Provide the (x, y) coordinate of the cell's center where the given text is located.  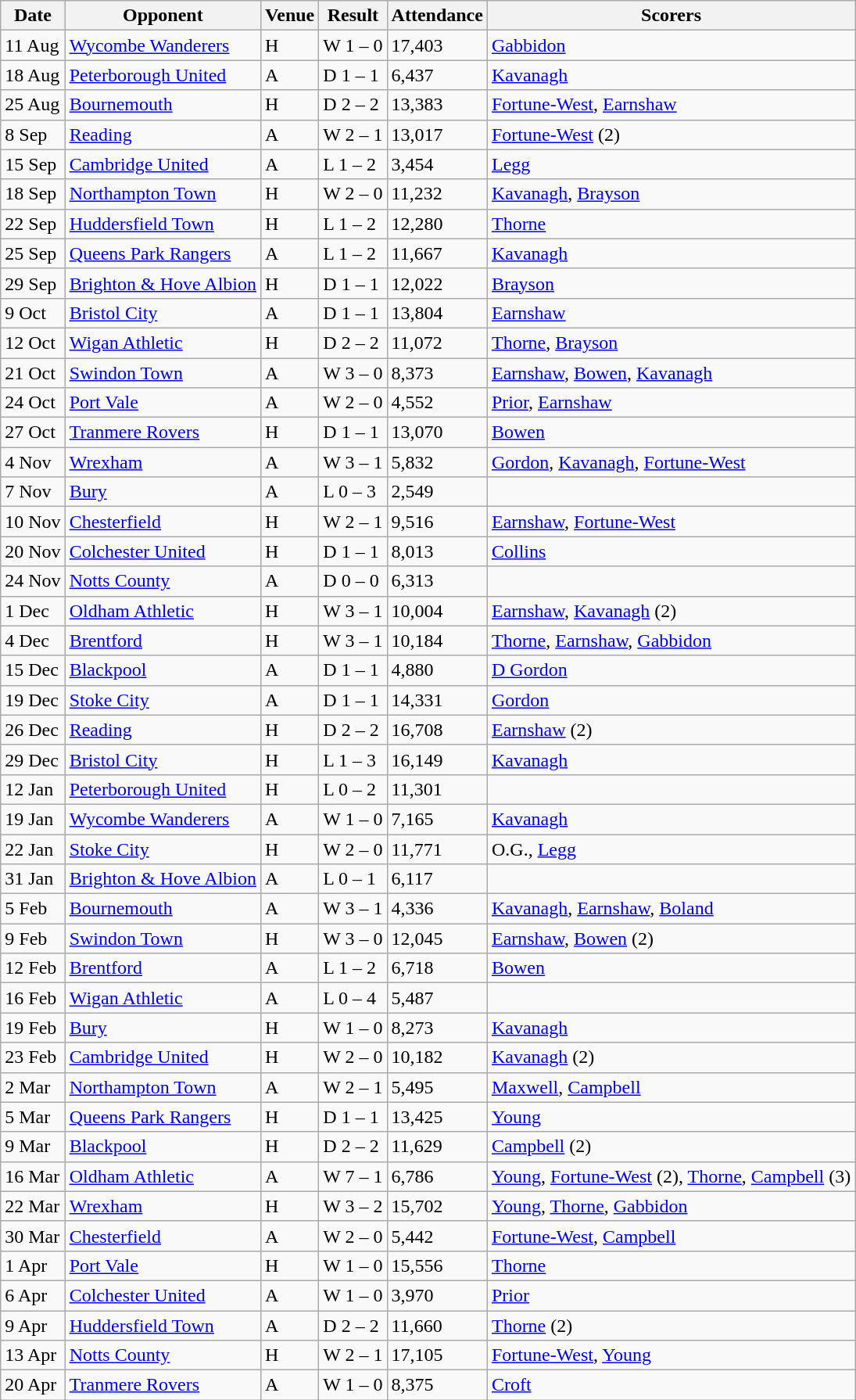
Date (33, 16)
Kavanagh (2) (671, 1057)
Scorers (671, 16)
11 Aug (33, 45)
2,549 (437, 492)
15 Sep (33, 164)
Legg (671, 164)
11,667 (437, 253)
11,771 (437, 849)
11,232 (437, 194)
3,454 (437, 164)
Young, Thorne, Gabbidon (671, 1206)
L 0 – 2 (353, 789)
Prior, Earnshaw (671, 403)
6,117 (437, 879)
25 Sep (33, 253)
20 Nov (33, 551)
6,313 (437, 581)
6,786 (437, 1176)
18 Aug (33, 75)
24 Nov (33, 581)
25 Aug (33, 105)
18 Sep (33, 194)
L 0 – 3 (353, 492)
12 Oct (33, 343)
6 Apr (33, 1295)
15 Dec (33, 670)
12 Feb (33, 968)
29 Sep (33, 283)
W 3 – 2 (353, 1206)
15,702 (437, 1206)
D 0 – 0 (353, 581)
11,301 (437, 789)
Opponent (163, 16)
Fortune-West, Young (671, 1355)
W 7 – 1 (353, 1176)
16 Mar (33, 1176)
8,273 (437, 1028)
Result (353, 16)
22 Mar (33, 1206)
4,552 (437, 403)
Venue (290, 16)
Croft (671, 1385)
9 Oct (33, 313)
4,336 (437, 909)
Gabbidon (671, 45)
13,070 (437, 433)
3,970 (437, 1295)
19 Jan (33, 819)
4,880 (437, 670)
Collins (671, 551)
8 Sep (33, 135)
Gordon (671, 700)
9,516 (437, 522)
13,804 (437, 313)
9 Mar (33, 1147)
11,629 (437, 1147)
17,105 (437, 1355)
5,487 (437, 998)
9 Feb (33, 939)
12,280 (437, 224)
2 Mar (33, 1087)
15,556 (437, 1265)
Kavanagh, Earnshaw, Boland (671, 909)
14,331 (437, 700)
Gordon, Kavanagh, Fortune-West (671, 462)
Earnshaw, Bowen, Kavanagh (671, 373)
7 Nov (33, 492)
Thorne, Earnshaw, Gabbidon (671, 641)
Thorne, Brayson (671, 343)
9 Apr (33, 1326)
Young, Fortune-West (2), Thorne, Campbell (3) (671, 1176)
Fortune-West, Earnshaw (671, 105)
Fortune-West, Campbell (671, 1236)
11,072 (437, 343)
4 Dec (33, 641)
31 Jan (33, 879)
6,437 (437, 75)
16,149 (437, 759)
12,045 (437, 939)
19 Feb (33, 1028)
13 Apr (33, 1355)
L 0 – 1 (353, 879)
8,375 (437, 1385)
12 Jan (33, 789)
21 Oct (33, 373)
O.G., Legg (671, 849)
Prior (671, 1295)
5 Mar (33, 1117)
Earnshaw (671, 313)
Brayson (671, 283)
1 Apr (33, 1265)
5,495 (437, 1087)
Kavanagh, Brayson (671, 194)
1 Dec (33, 611)
Fortune-West (2) (671, 135)
20 Apr (33, 1385)
L 1 – 3 (353, 759)
Thorne (2) (671, 1326)
16 Feb (33, 998)
5,442 (437, 1236)
13,017 (437, 135)
Maxwell, Campbell (671, 1087)
Earnshaw (2) (671, 730)
L 0 – 4 (353, 998)
24 Oct (33, 403)
5,832 (437, 462)
7,165 (437, 819)
27 Oct (33, 433)
4 Nov (33, 462)
Earnshaw, Kavanagh (2) (671, 611)
29 Dec (33, 759)
23 Feb (33, 1057)
Earnshaw, Bowen (2) (671, 939)
17,403 (437, 45)
19 Dec (33, 700)
D Gordon (671, 670)
22 Jan (33, 849)
11,660 (437, 1326)
13,425 (437, 1117)
Campbell (2) (671, 1147)
16,708 (437, 730)
8,013 (437, 551)
13,383 (437, 105)
5 Feb (33, 909)
10,184 (437, 641)
10 Nov (33, 522)
8,373 (437, 373)
Young (671, 1117)
12,022 (437, 283)
10,182 (437, 1057)
22 Sep (33, 224)
6,718 (437, 968)
30 Mar (33, 1236)
10,004 (437, 611)
Attendance (437, 16)
Earnshaw, Fortune-West (671, 522)
26 Dec (33, 730)
